Determine the (X, Y) coordinate at the center of the cell enclosing the given text.  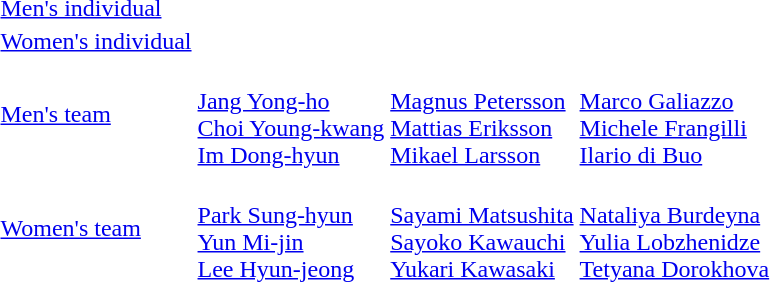
Jang Yong-ho Choi Young-kwang Im Dong-hyun (291, 114)
Magnus Petersson Mattias Eriksson Mikael Larsson (482, 114)
